Output the (X, Y) coordinate of the center of the cell containing the given text.  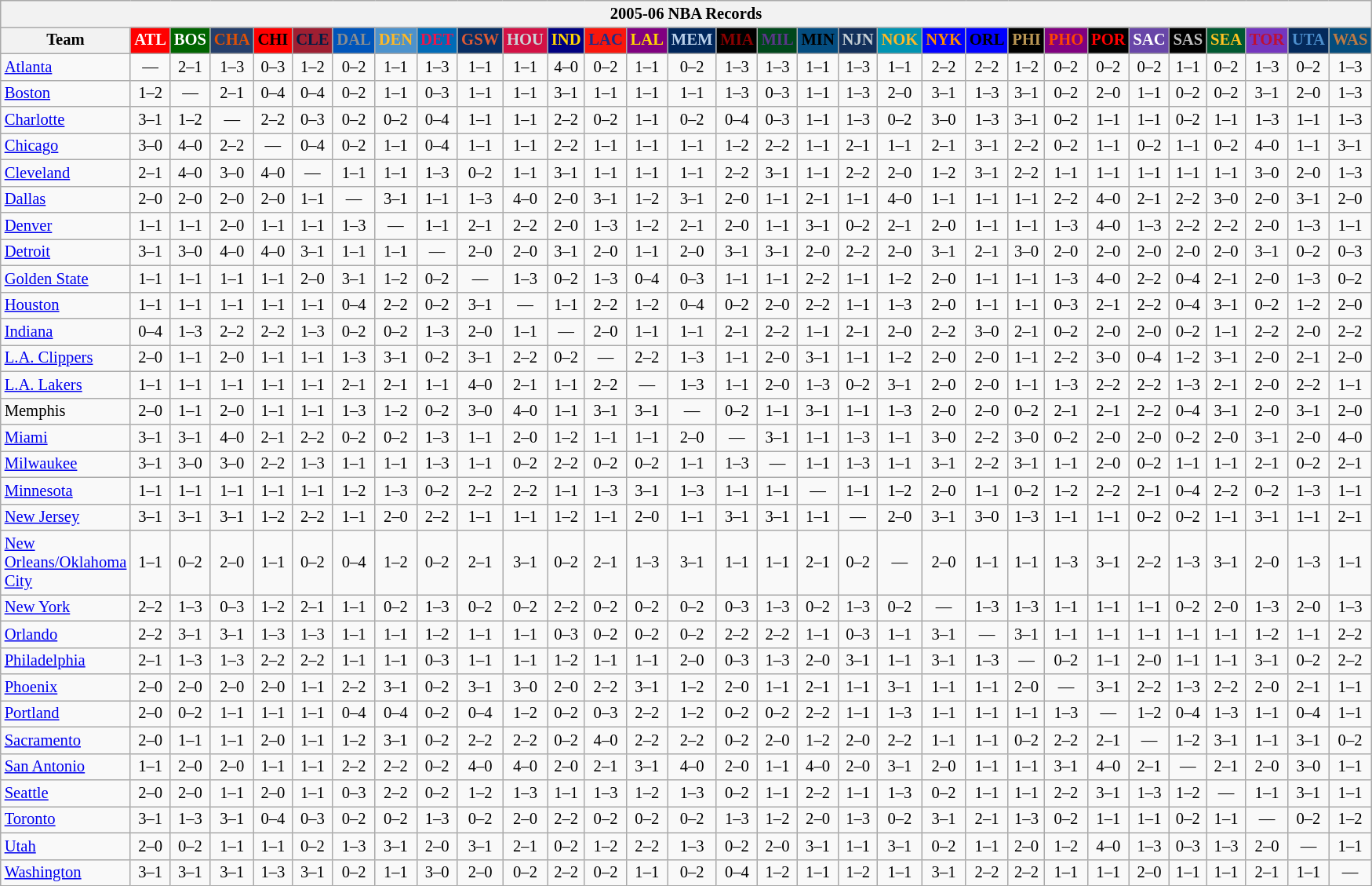
IND (566, 40)
GSW (480, 40)
Washington (66, 873)
NOK (901, 40)
Philadelphia (66, 661)
NJN (858, 40)
New York (66, 607)
Charlotte (66, 120)
Milwaukee (66, 464)
SAS (1188, 40)
Seattle (66, 793)
Denver (66, 225)
Portland (66, 713)
Chicago (66, 146)
Dallas (66, 199)
2005-06 NBA Records (686, 13)
Houston (66, 305)
Memphis (66, 411)
Indiana (66, 332)
CHI (273, 40)
CLE (312, 40)
Sacramento (66, 740)
L.A. Clippers (66, 358)
DET (437, 40)
NYK (944, 40)
DAL (353, 40)
Toronto (66, 819)
LAC (606, 40)
HOU (526, 40)
Minnesota (66, 490)
BOS (190, 40)
Miami (66, 437)
Orlando (66, 634)
PHI (1026, 40)
Utah (66, 846)
New Jersey (66, 517)
New Orleans/Oklahoma City (66, 563)
CHA (232, 40)
PHO (1066, 40)
Phoenix (66, 687)
San Antonio (66, 767)
DEN (395, 40)
MEM (692, 40)
Team (66, 40)
MIL (778, 40)
Detroit (66, 252)
MIA (737, 40)
UTA (1308, 40)
LAL (647, 40)
ATL (151, 40)
POR (1108, 40)
L.A. Lakers (66, 385)
TOR (1267, 40)
SAC (1148, 40)
SEA (1226, 40)
Cleveland (66, 173)
WAS (1350, 40)
Golden State (66, 279)
ORL (987, 40)
MIN (818, 40)
Atlanta (66, 67)
Boston (66, 93)
